Capture the cell that displays the provided text and extract its [X, Y] central coordinate. 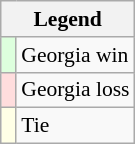
Georgia win [75, 55]
Legend [68, 19]
Georgia loss [75, 90]
Tie [75, 126]
